Capture the cell that displays the provided text and extract its (X, Y) central coordinate. 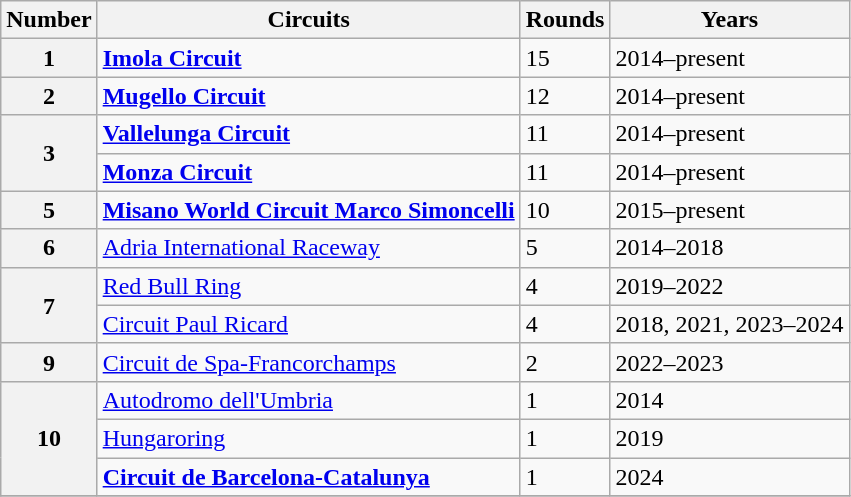
2014–2018 (730, 248)
Misano World Circuit Marco Simoncelli (308, 210)
9 (49, 362)
2019–2022 (730, 286)
Hungaroring (308, 438)
Imola Circuit (308, 58)
7 (49, 305)
6 (49, 248)
3 (49, 153)
Years (730, 20)
Number (49, 20)
Rounds (565, 20)
Circuit de Spa-Francorchamps (308, 362)
2022–2023 (730, 362)
Adria International Raceway (308, 248)
Vallelunga Circuit (308, 134)
12 (565, 96)
2014 (730, 400)
2015–present (730, 210)
Circuits (308, 20)
Autodromo dell'Umbria (308, 400)
15 (565, 58)
2019 (730, 438)
2018, 2021, 2023–2024 (730, 324)
Red Bull Ring (308, 286)
Circuit Paul Ricard (308, 324)
2024 (730, 477)
Circuit de Barcelona-Catalunya (308, 477)
Mugello Circuit (308, 96)
Monza Circuit (308, 172)
